Provide the (X, Y) coordinate of the cell's center where the given text is located.  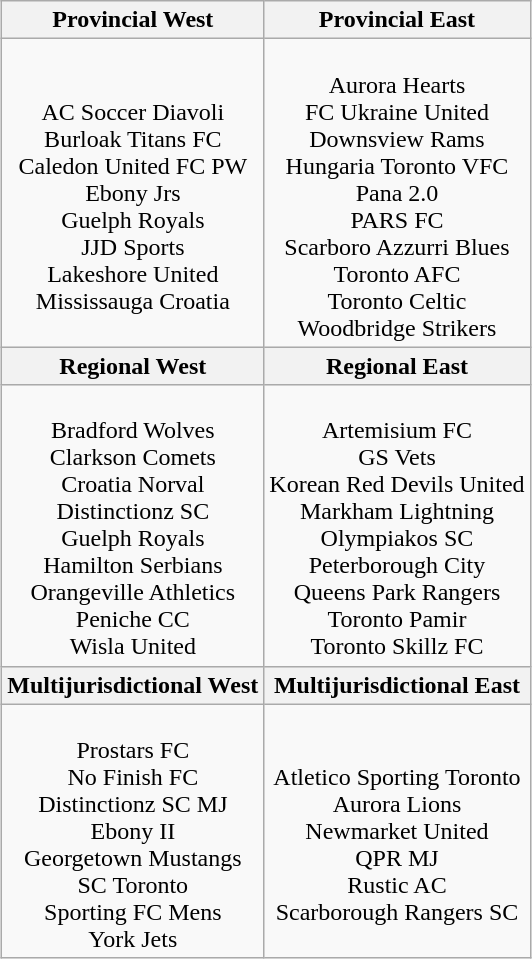
Artemisium FC GS Vets Korean Red Devils United Markham Lightning Olympiakos SC Peterborough City Queens Park Rangers Toronto Pamir Toronto Skillz FC (397, 526)
Bradford Wolves Clarkson Comets Croatia Norval Distinctionz SC Guelph Royals Hamilton Serbians Orangeville Athletics Peniche CC Wisla United (133, 526)
Regional West (133, 366)
Provincial East (397, 20)
Multijurisdictional West (133, 685)
Multijurisdictional East (397, 685)
Atletico Sporting Toronto Aurora Lions Newmarket United QPR MJ Rustic AC Scarborough Rangers SC (397, 831)
Prostars FC No Finish FC Distinctionz SC MJ Ebony II Georgetown Mustangs SC Toronto Sporting FC Mens York Jets (133, 831)
Regional East (397, 366)
AC Soccer Diavoli Burloak Titans FC Caledon United FC PW Ebony Jrs Guelph Royals JJD Sports Lakeshore United Mississauga Croatia (133, 193)
Provincial West (133, 20)
